Search for the cell housing the specified text and yield its (x, y) center coordinate. 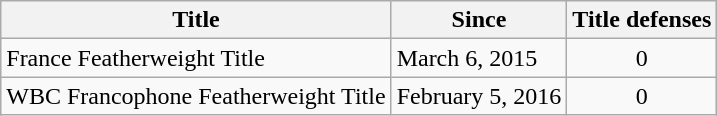
France Featherweight Title (196, 58)
Title defenses (642, 20)
February 5, 2016 (479, 96)
Since (479, 20)
Title (196, 20)
March 6, 2015 (479, 58)
WBC Francophone Featherweight Title (196, 96)
